Pinpoint the cell where the given text exists, returning its [x, y] midpoint coordinate. 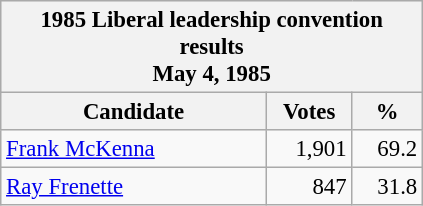
1,901 [309, 149]
31.8 [388, 187]
% [388, 112]
Frank McKenna [134, 149]
69.2 [388, 149]
847 [309, 187]
Ray Frenette [134, 187]
1985 Liberal leadership convention resultsMay 4, 1985 [212, 47]
Votes [309, 112]
Candidate [134, 112]
